Locate the cell with the specified text and output its [X, Y] center coordinate. 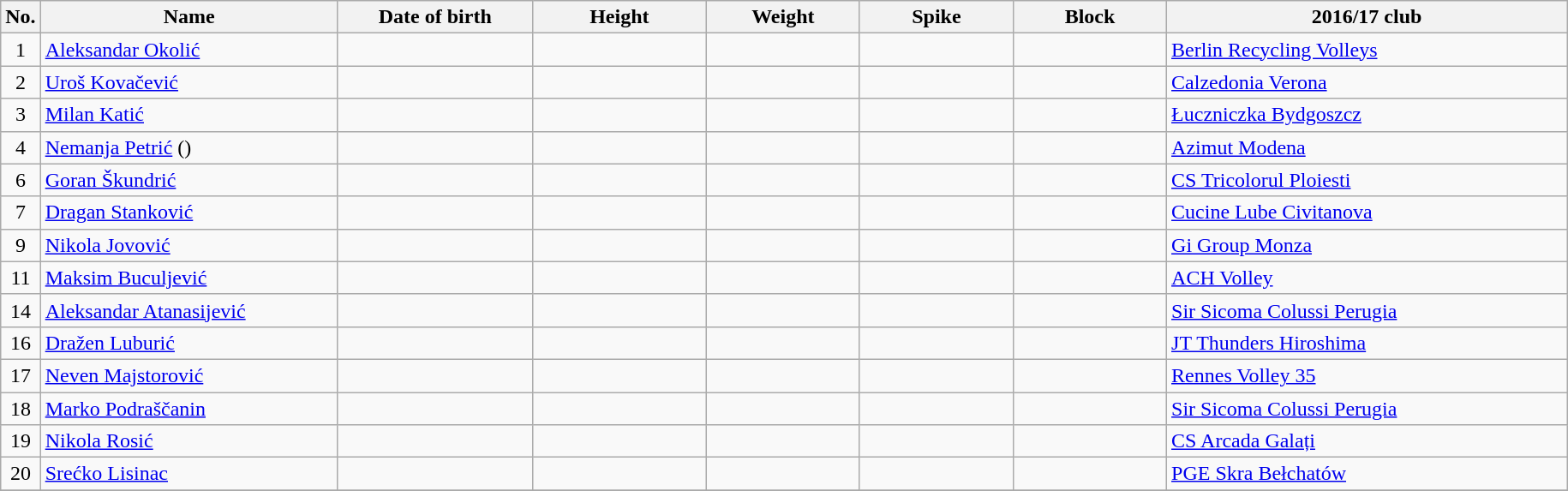
4 [21, 147]
Srećko Lisinac [189, 474]
Weight [783, 17]
Neven Majstorović [189, 375]
20 [21, 474]
Calzedonia Verona [1368, 82]
Berlin Recycling Volleys [1368, 50]
7 [21, 213]
2016/17 club [1368, 17]
9 [21, 245]
19 [21, 441]
Block [1090, 17]
Maksim Buculjević [189, 278]
Cucine Lube Civitanova [1368, 213]
Aleksandar Okolić [189, 50]
CS Arcada Galați [1368, 441]
Nikola Rosić [189, 441]
1 [21, 50]
Goran Škundrić [189, 180]
Name [189, 17]
Aleksandar Atanasijević [189, 310]
Milan Katić [189, 115]
JT Thunders Hiroshima [1368, 343]
14 [21, 310]
2 [21, 82]
Rennes Volley 35 [1368, 375]
Nikola Jovović [189, 245]
Spike [936, 17]
16 [21, 343]
Dražen Luburić [189, 343]
Marko Podraščanin [189, 409]
Date of birth [435, 17]
17 [21, 375]
18 [21, 409]
Łuczniczka Bydgoszcz [1368, 115]
ACH Volley [1368, 278]
Height [619, 17]
Dragan Stanković [189, 213]
Azimut Modena [1368, 147]
Uroš Kovačević [189, 82]
Gi Group Monza [1368, 245]
Nemanja Petrić () [189, 147]
CS Tricolorul Ploiesti [1368, 180]
6 [21, 180]
No. [21, 17]
PGE Skra Bełchatów [1368, 474]
11 [21, 278]
3 [21, 115]
